Capture the cell that displays the provided text and extract its [X, Y] central coordinate. 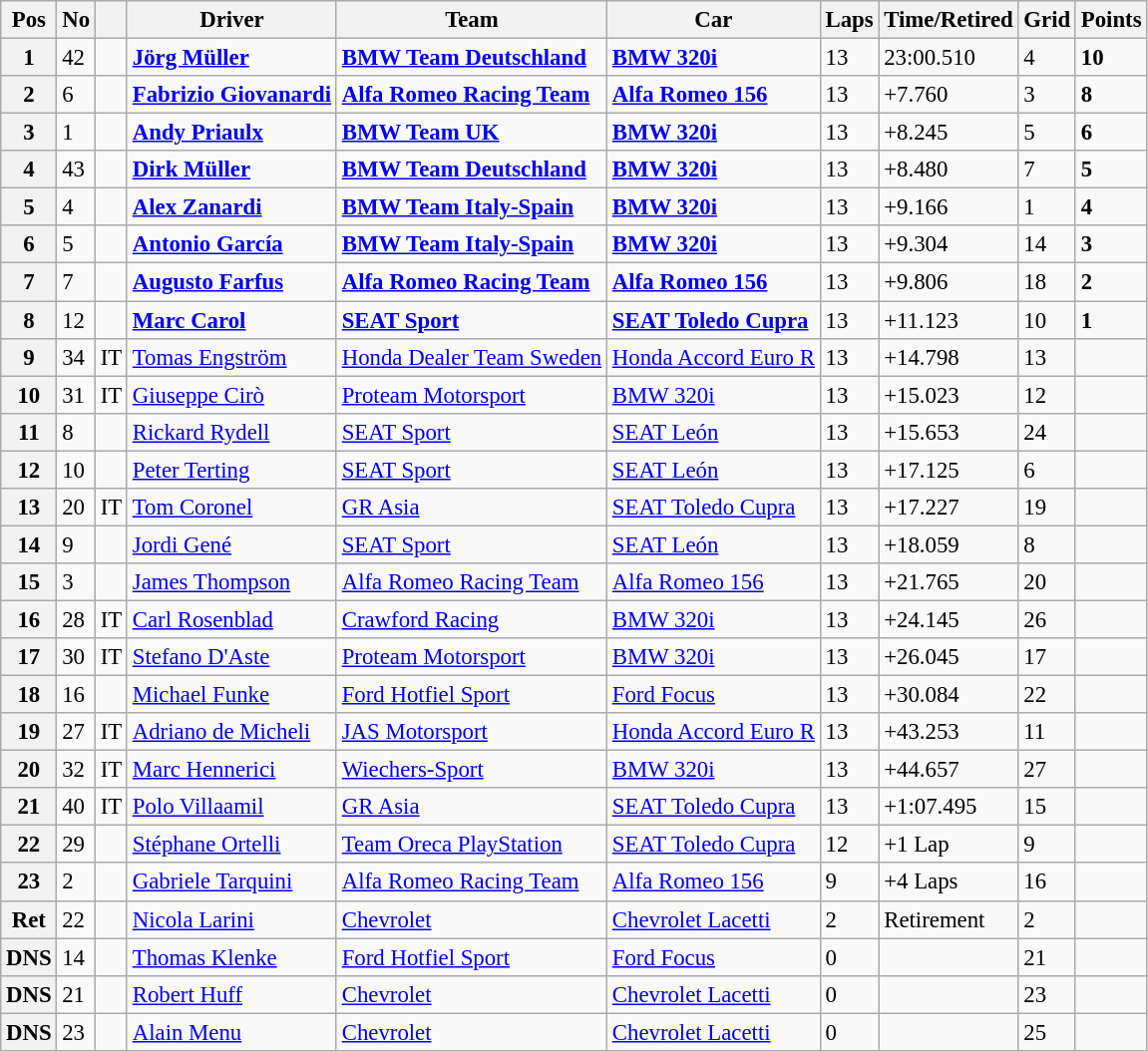
+24.145 [949, 619]
Robert Huff [231, 994]
+18.059 [949, 544]
+9.166 [949, 207]
+8.480 [949, 170]
30 [76, 657]
40 [76, 807]
+4 Laps [949, 882]
Marc Carol [231, 320]
28 [76, 619]
32 [76, 770]
Rickard Rydell [231, 432]
Jordi Gené [231, 544]
+17.125 [949, 470]
+30.084 [949, 695]
Peter Terting [231, 470]
Laps [850, 20]
+1:07.495 [949, 807]
+11.123 [949, 320]
+44.657 [949, 770]
43 [76, 170]
Stéphane Ortelli [231, 845]
26 [1047, 619]
Tomas Engström [231, 357]
+1 Lap [949, 845]
Team [471, 20]
Giuseppe Cirò [231, 395]
JAS Motorsport [471, 732]
31 [76, 395]
Augusto Farfus [231, 282]
+9.806 [949, 282]
Antonio García [231, 244]
Tom Coronel [231, 508]
+14.798 [949, 357]
+17.227 [949, 508]
Andy Priaulx [231, 133]
Stefano D'Aste [231, 657]
Wiechers-Sport [471, 770]
Team Oreca PlayStation [471, 845]
Car [714, 20]
25 [1047, 1032]
Time/Retired [949, 20]
Ret [29, 919]
Crawford Racing [471, 619]
29 [76, 845]
Carl Rosenblad [231, 619]
24 [1047, 432]
Grid [1047, 20]
23:00.510 [949, 58]
BMW Team UK [471, 133]
+9.304 [949, 244]
+8.245 [949, 133]
Thomas Klenke [231, 957]
34 [76, 357]
+15.653 [949, 432]
Fabrizio Giovanardi [231, 95]
+7.760 [949, 95]
Nicola Larini [231, 919]
+26.045 [949, 657]
No [76, 20]
Alex Zanardi [231, 207]
Adriano de Micheli [231, 732]
Jörg Müller [231, 58]
Alain Menu [231, 1032]
Marc Hennerici [231, 770]
Dirk Müller [231, 170]
Driver [231, 20]
42 [76, 58]
Honda Dealer Team Sweden [471, 357]
+15.023 [949, 395]
James Thompson [231, 582]
+43.253 [949, 732]
Points [1111, 20]
Pos [29, 20]
Michael Funke [231, 695]
+21.765 [949, 582]
Polo Villaamil [231, 807]
Gabriele Tarquini [231, 882]
Retirement [949, 919]
